Output the [x, y] coordinate of the center of the cell containing the given text.  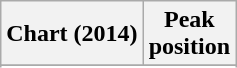
Chart (2014) [72, 34]
Peak position [189, 34]
